Search for the cell housing the specified text and yield its [x, y] center coordinate. 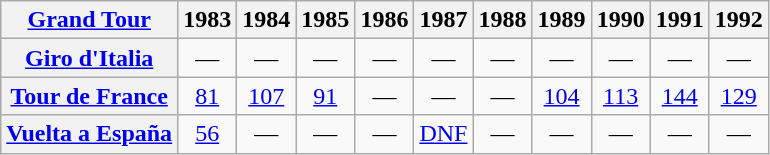
129 [738, 96]
56 [208, 134]
1983 [208, 20]
1991 [680, 20]
1987 [444, 20]
1986 [384, 20]
Tour de France [90, 96]
91 [326, 96]
1985 [326, 20]
1990 [620, 20]
144 [680, 96]
1984 [266, 20]
104 [562, 96]
1988 [502, 20]
1989 [562, 20]
Grand Tour [90, 20]
113 [620, 96]
DNF [444, 134]
107 [266, 96]
Giro d'Italia [90, 58]
1992 [738, 20]
81 [208, 96]
Vuelta a España [90, 134]
